From the cell containing the given text, extract its center point as [X, Y] coordinate. 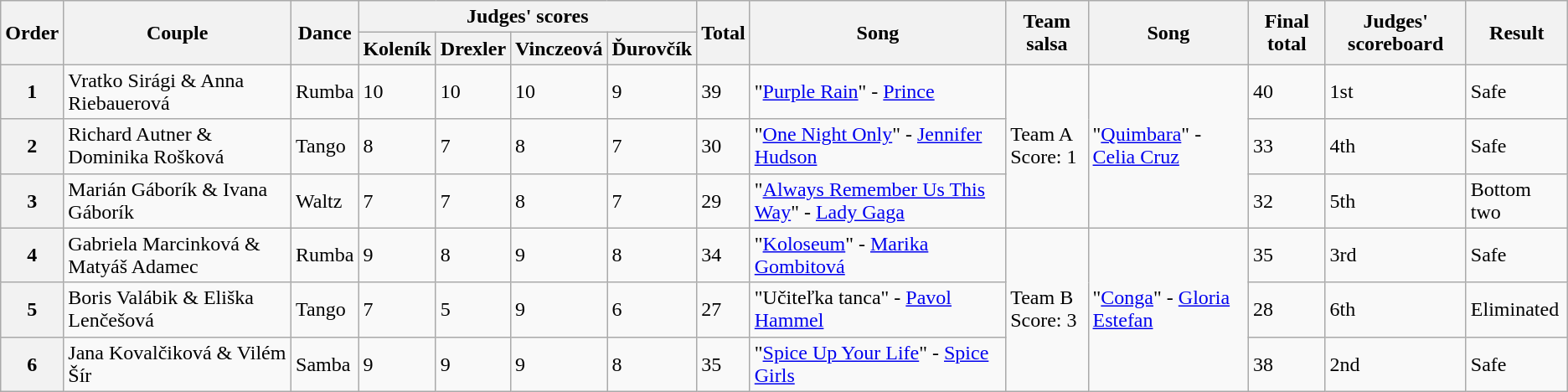
Total [724, 33]
Vratko Sirági & Anna Riebauerová [178, 92]
2nd [1395, 364]
"Učiteľka tanca" - Pavol Hammel [878, 310]
33 [1287, 146]
Bottom two [1516, 201]
Dance [325, 33]
5th [1395, 201]
Jana Kovalčiková & Vilém Šír [178, 364]
29 [724, 201]
38 [1287, 364]
Gabriela Marcinková & Matyáš Adamec [178, 255]
Waltz [325, 201]
Drexler [472, 49]
27 [724, 310]
32 [1287, 201]
4 [32, 255]
6th [1395, 310]
Boris Valábik & Eliška Lenčešová [178, 310]
Vinczeová [560, 49]
3 [32, 201]
Ďurovčík [652, 49]
Team AScore: 1 [1047, 146]
Team salsa [1047, 33]
Eliminated [1516, 310]
34 [724, 255]
39 [724, 92]
2 [32, 146]
Final total [1287, 33]
"Always Remember Us This Way" - Lady Gaga [878, 201]
"One Night Only" - Jennifer Hudson [878, 146]
Team BScore: 3 [1047, 310]
Couple [178, 33]
Order [32, 33]
"Purple Rain" - Prince [878, 92]
30 [724, 146]
Samba [325, 364]
Judges' scoreboard [1395, 33]
1st [1395, 92]
Marián Gáborík & Ivana Gáborík [178, 201]
"Quimbara" - Celia Cruz [1168, 146]
3rd [1395, 255]
1 [32, 92]
"Spice Up Your Life" - Spice Girls [878, 364]
40 [1287, 92]
4th [1395, 146]
Koleník [397, 49]
28 [1287, 310]
"Koloseum" - Marika Gombitová [878, 255]
"Conga" - Gloria Estefan [1168, 310]
Judges' scores [528, 17]
Richard Autner & Dominika Rošková [178, 146]
Result [1516, 33]
